Locate the cell with the specified text and output its [X, Y] center coordinate. 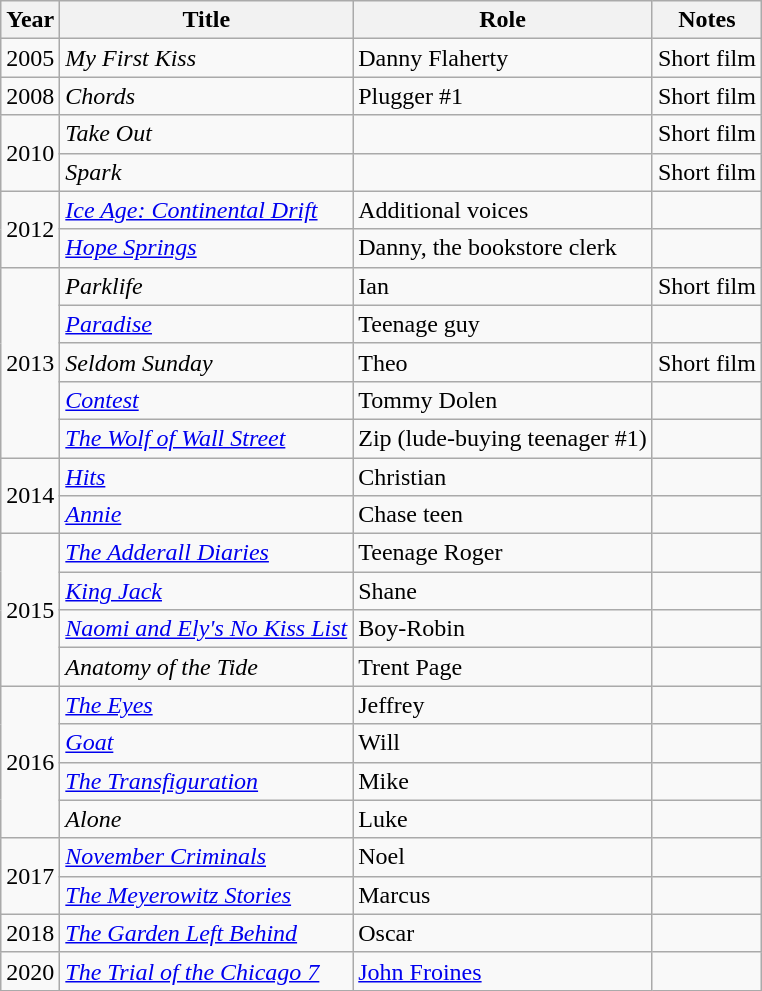
The Adderall Diaries [206, 553]
John Froines [503, 971]
2008 [30, 96]
2014 [30, 496]
My First Kiss [206, 58]
Contest [206, 400]
Goat [206, 743]
King Jack [206, 591]
2005 [30, 58]
Theo [503, 362]
Alone [206, 819]
Paradise [206, 324]
Role [503, 20]
The Meyerowitz Stories [206, 895]
2013 [30, 362]
Luke [503, 819]
Teenage Roger [503, 553]
The Eyes [206, 705]
Zip (lude-buying teenager #1) [503, 438]
Hits [206, 477]
2010 [30, 153]
Marcus [503, 895]
Danny, the bookstore clerk [503, 248]
Year [30, 20]
Title [206, 20]
Danny Flaherty [503, 58]
Take Out [206, 134]
2018 [30, 933]
Will [503, 743]
Hope Springs [206, 248]
Tommy Dolen [503, 400]
2015 [30, 610]
Seldom Sunday [206, 362]
Shane [503, 591]
2016 [30, 762]
Plugger #1 [503, 96]
Spark [206, 172]
Chase teen [503, 515]
Anatomy of the Tide [206, 667]
The Wolf of Wall Street [206, 438]
Boy-Robin [503, 629]
Naomi and Ely's No Kiss List [206, 629]
Notes [706, 20]
Chords [206, 96]
2020 [30, 971]
The Trial of the Chicago 7 [206, 971]
2012 [30, 229]
The Transfiguration [206, 781]
Ian [503, 286]
Additional voices [503, 210]
Annie [206, 515]
November Criminals [206, 857]
Ice Age: Continental Drift [206, 210]
2017 [30, 876]
Mike [503, 781]
Teenage guy [503, 324]
Oscar [503, 933]
Christian [503, 477]
Parklife [206, 286]
Noel [503, 857]
Trent Page [503, 667]
The Garden Left Behind [206, 933]
Jeffrey [503, 705]
